Detect which cell encompasses the target text, then output its [X, Y] center coordinate. 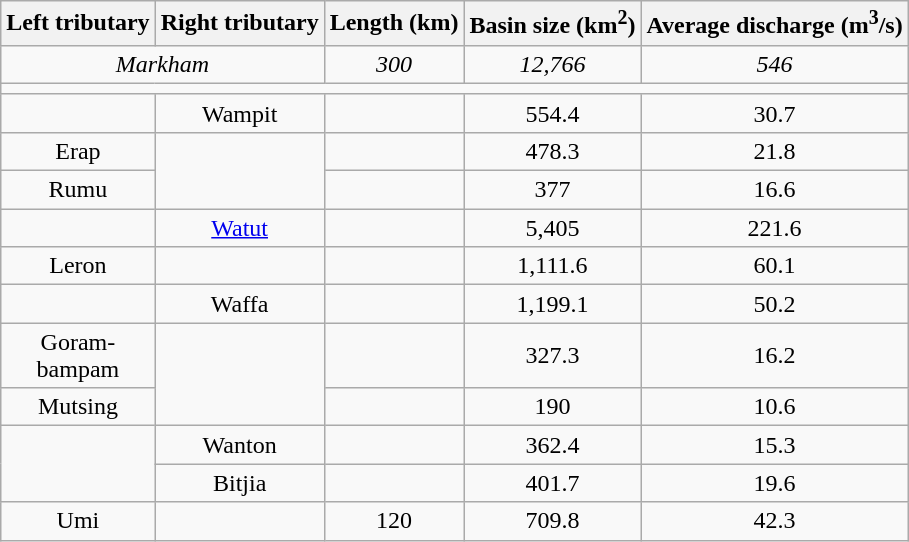
12,766 [552, 64]
30.7 [774, 113]
15.3 [774, 445]
Erap [78, 151]
221.6 [774, 228]
Mutsing [78, 407]
5,405 [552, 228]
16.2 [774, 356]
Watut [240, 228]
190 [552, 407]
Markham [162, 64]
Length (km) [394, 24]
Waffa [240, 304]
327.3 [552, 356]
Average discharge (m3/s) [774, 24]
Bitjia [240, 483]
19.6 [774, 483]
Right tributary [240, 24]
Leron [78, 266]
60.1 [774, 266]
Rumu [78, 190]
Wanton [240, 445]
1,111.6 [552, 266]
16.6 [774, 190]
Basin size (km2) [552, 24]
362.4 [552, 445]
Left tributary [78, 24]
554.4 [552, 113]
709.8 [552, 521]
50.2 [774, 304]
478.3 [552, 151]
Wampit [240, 113]
120 [394, 521]
21.8 [774, 151]
42.3 [774, 521]
Umi [78, 521]
Goram-bampam [78, 356]
1,199.1 [552, 304]
10.6 [774, 407]
546 [774, 64]
401.7 [552, 483]
377 [552, 190]
300 [394, 64]
